Return the [x, y] coordinate for the center point of the cell that contains the specified text.  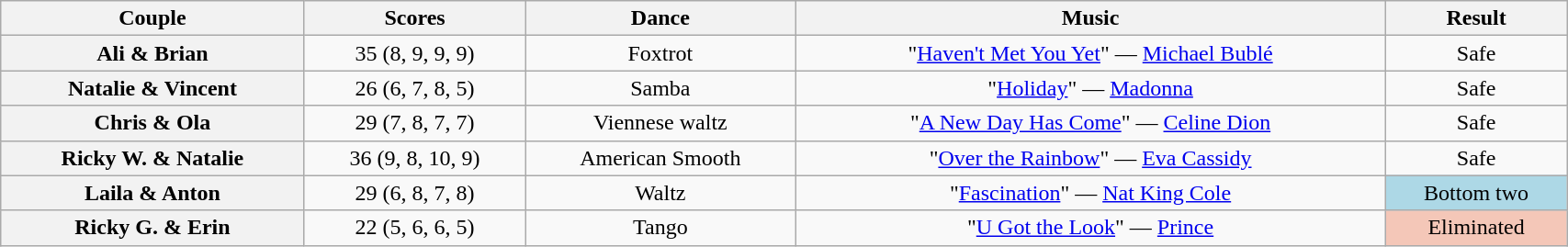
"Over the Rainbow" — Eva Cassidy [1091, 158]
Waltz [660, 193]
American Smooth [660, 158]
Laila & Anton [152, 193]
Ricky W. & Natalie [152, 158]
"Haven't Met You Yet" — Michael Bublé [1091, 53]
Ali & Brian [152, 53]
"Fascination" — Nat King Cole [1091, 193]
22 (5, 6, 6, 5) [415, 228]
Scores [415, 18]
Music [1091, 18]
Bottom two [1477, 193]
Couple [152, 18]
Result [1477, 18]
Viennese waltz [660, 123]
29 (7, 8, 7, 7) [415, 123]
Eliminated [1477, 228]
"U Got the Look" — Prince [1091, 228]
35 (8, 9, 9, 9) [415, 53]
Chris & Ola [152, 123]
Natalie & Vincent [152, 88]
Samba [660, 88]
"Holiday" — Madonna [1091, 88]
Tango [660, 228]
Dance [660, 18]
Ricky G. & Erin [152, 228]
29 (6, 8, 7, 8) [415, 193]
36 (9, 8, 10, 9) [415, 158]
"A New Day Has Come" — Celine Dion [1091, 123]
26 (6, 7, 8, 5) [415, 88]
Foxtrot [660, 53]
